Identify which cell holds the provided text, then report its (X, Y) central coordinate. 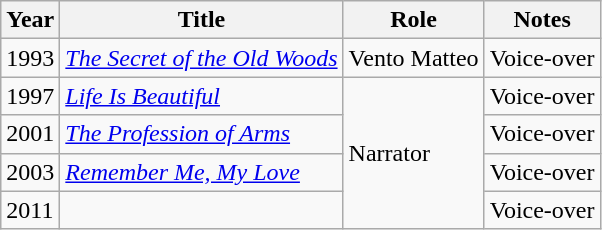
Year (30, 20)
1993 (30, 58)
Life Is Beautiful (202, 96)
The Profession of Arms (202, 134)
2003 (30, 172)
The Secret of the Old Woods (202, 58)
Remember Me, My Love (202, 172)
Vento Matteo (414, 58)
Notes (542, 20)
Title (202, 20)
Role (414, 20)
2001 (30, 134)
1997 (30, 96)
Narrator (414, 153)
2011 (30, 210)
